Return the [X, Y] coordinate for the center point of the cell that contains the specified text.  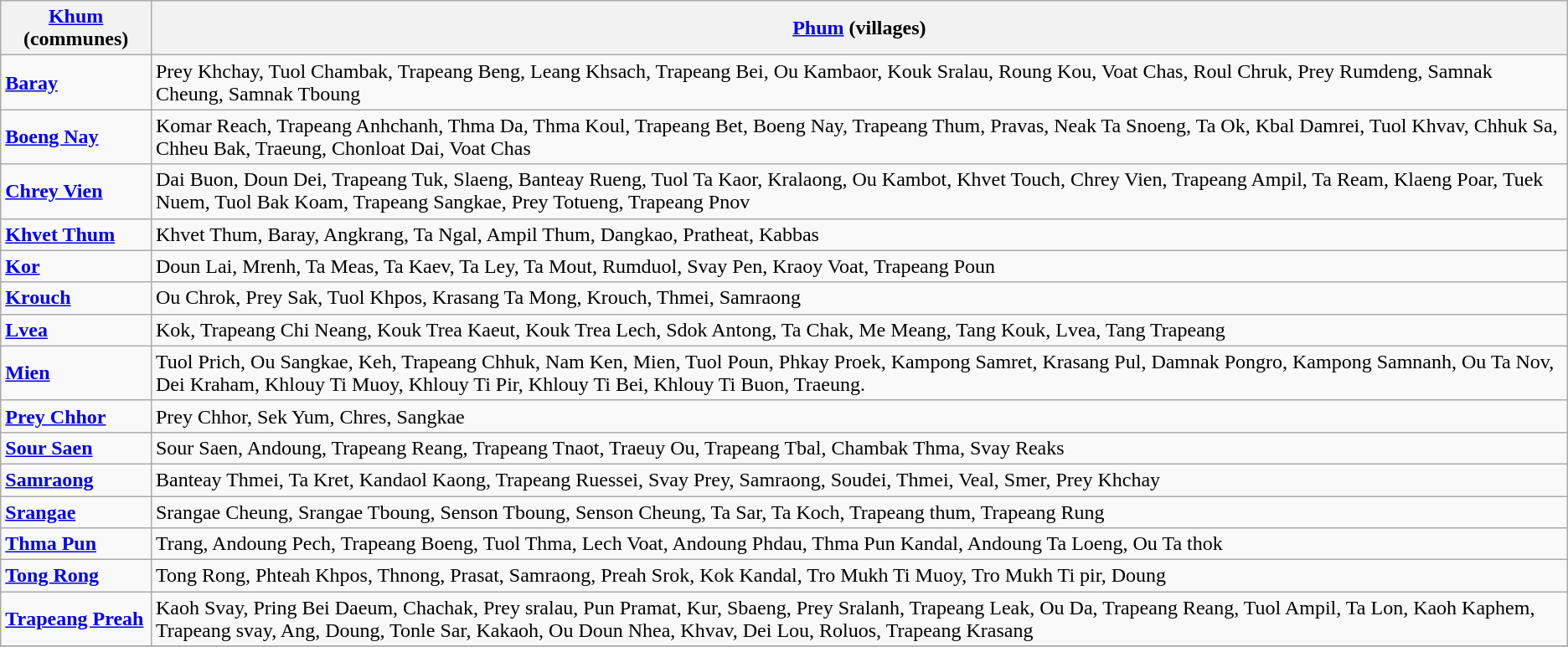
Doun Lai, Mrenh, Ta Meas, Ta Kaev, Ta Ley, Ta Mout, Rumduol, Svay Pen, Kraoy Voat, Trapeang Poun [859, 266]
Trapeang Preah [76, 619]
Srangae [76, 511]
Baray [76, 82]
Lvea [76, 330]
Chrey Vien [76, 191]
Prey Chhor [76, 416]
Khvet Thum [76, 234]
Khvet Thum, Baray, Angkrang, Ta Ngal, Ampil Thum, Dangkao, Pratheat, Kabbas [859, 234]
Krouch [76, 298]
Ou Chrok, Prey Sak, Tuol Khpos, Krasang Ta Mong, Krouch, Thmei, Samraong [859, 298]
Trang, Andoung Pech, Trapeang Boeng, Tuol Thma, Lech Voat, Andoung Phdau, Thma Pun Kandal, Andoung Ta Loeng, Ou Ta thok [859, 544]
Sour Saen [76, 448]
Sour Saen, Andoung, Trapeang Reang, Trapeang Tnaot, Traeuy Ou, Trapeang Tbal, Chambak Thma, Svay Reaks [859, 448]
Srangae Cheung, Srangae Tboung, Senson Tboung, Senson Cheung, Ta Sar, Ta Koch, Trapeang thum, Trapeang Rung [859, 511]
Thma Pun [76, 544]
Mien [76, 373]
Samraong [76, 480]
Prey Chhor, Sek Yum, Chres, Sangkae [859, 416]
Kok, Trapeang Chi Neang, Kouk Trea Kaeut, Kouk Trea Lech, Sdok Antong, Ta Chak, Me Meang, Tang Kouk, Lvea, Tang Trapeang [859, 330]
Khum (communes) [76, 28]
Boeng Nay [76, 137]
Phum (villages) [859, 28]
Banteay Thmei, Ta Kret, Kandaol Kaong, Trapeang Ruessei, Svay Prey, Samraong, Soudei, Thmei, Veal, Smer, Prey Khchay [859, 480]
Tong Rong [76, 576]
Tong Rong, Phteah Khpos, Thnong, Prasat, Samraong, Preah Srok, Kok Kandal, Tro Mukh Ti Muoy, Tro Mukh Ti pir, Doung [859, 576]
Kor [76, 266]
